From the cell containing the given text, extract its center point as [X, Y] coordinate. 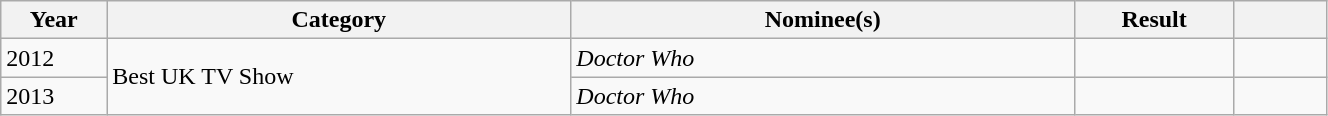
Year [54, 20]
Best UK TV Show [339, 77]
Category [339, 20]
2013 [54, 96]
Nominee(s) [823, 20]
2012 [54, 58]
Result [1154, 20]
